Identify which cell holds the provided text, then report its [x, y] central coordinate. 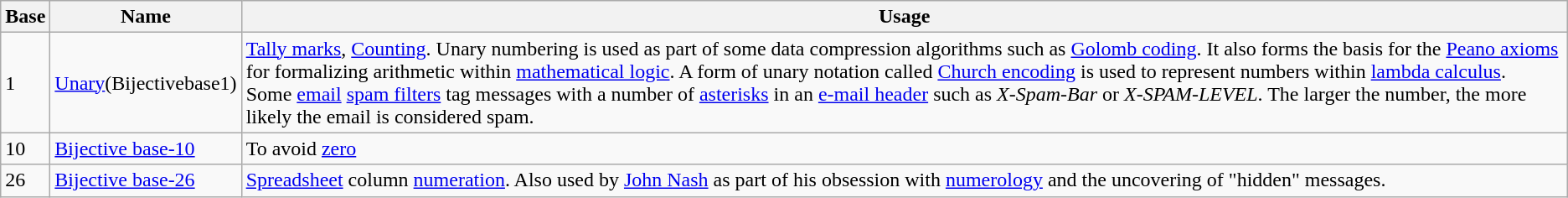
10 [25, 148]
Spreadsheet column numeration. Also used by John Nash as part of his obsession with numerology and the uncovering of "hidden" messages. [905, 180]
Bijective base-26 [146, 180]
Name [146, 17]
Unary(Bijectivebase1) [146, 82]
Base [25, 17]
Bijective base-10 [146, 148]
26 [25, 180]
Usage [905, 17]
To avoid zero [905, 148]
1 [25, 82]
